Find where the given text appears and provide that cell's center as (x, y) coordinate. 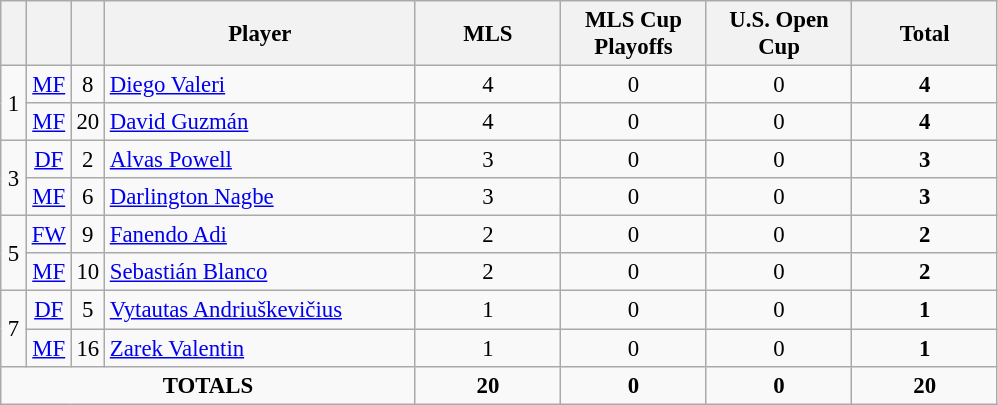
9 (88, 235)
FW (48, 235)
Fanendo Adi (260, 235)
Alvas Powell (260, 160)
7 (14, 328)
Total (925, 34)
U.S. Open Cup (779, 34)
6 (88, 197)
Vytautas Andriuškevičius (260, 310)
MLS (488, 34)
8 (88, 85)
Zarek Valentin (260, 348)
16 (88, 348)
David Guzmán (260, 122)
Darlington Nagbe (260, 197)
Diego Valeri (260, 85)
Sebastián Blanco (260, 273)
Player (260, 34)
TOTALS (208, 385)
MLS Cup Playoffs (634, 34)
10 (88, 273)
